Search for the cell housing the specified text and yield its [X, Y] center coordinate. 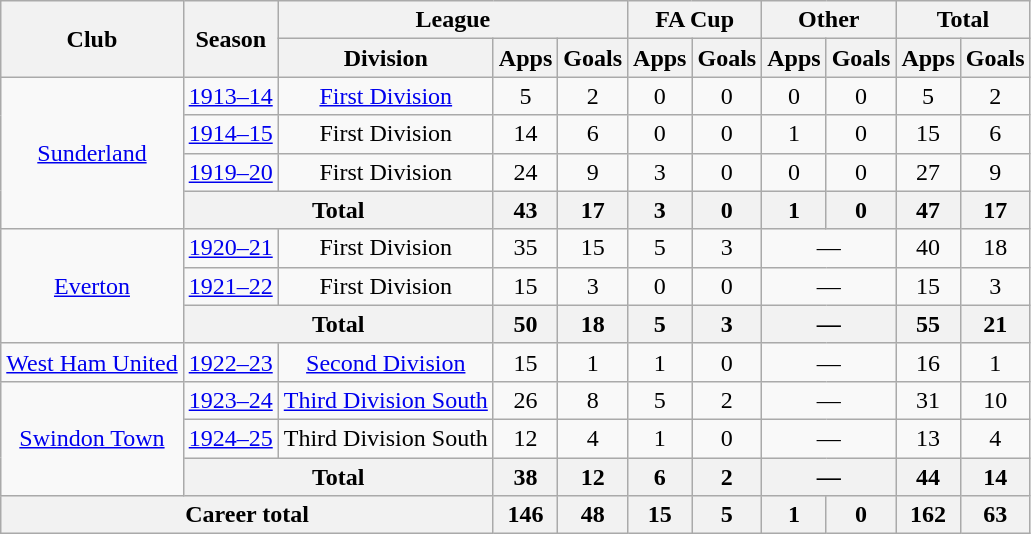
Season [230, 39]
13 [928, 438]
1924–25 [230, 438]
26 [525, 400]
Career total [248, 515]
Division [386, 58]
Sunderland [92, 153]
1913–14 [230, 96]
10 [995, 400]
35 [525, 248]
Club [92, 39]
1921–22 [230, 286]
50 [525, 324]
1920–21 [230, 248]
Second Division [386, 362]
1914–15 [230, 134]
27 [928, 172]
West Ham United [92, 362]
44 [928, 477]
16 [928, 362]
24 [525, 172]
1922–23 [230, 362]
FA Cup [695, 20]
55 [928, 324]
21 [995, 324]
146 [525, 515]
162 [928, 515]
Swindon Town [92, 438]
Other [829, 20]
1919–20 [230, 172]
63 [995, 515]
8 [593, 400]
48 [593, 515]
43 [525, 210]
1923–24 [230, 400]
Everton [92, 286]
League [452, 20]
47 [928, 210]
38 [525, 477]
31 [928, 400]
40 [928, 248]
